Detect which cell encompasses the target text, then output its (X, Y) center coordinate. 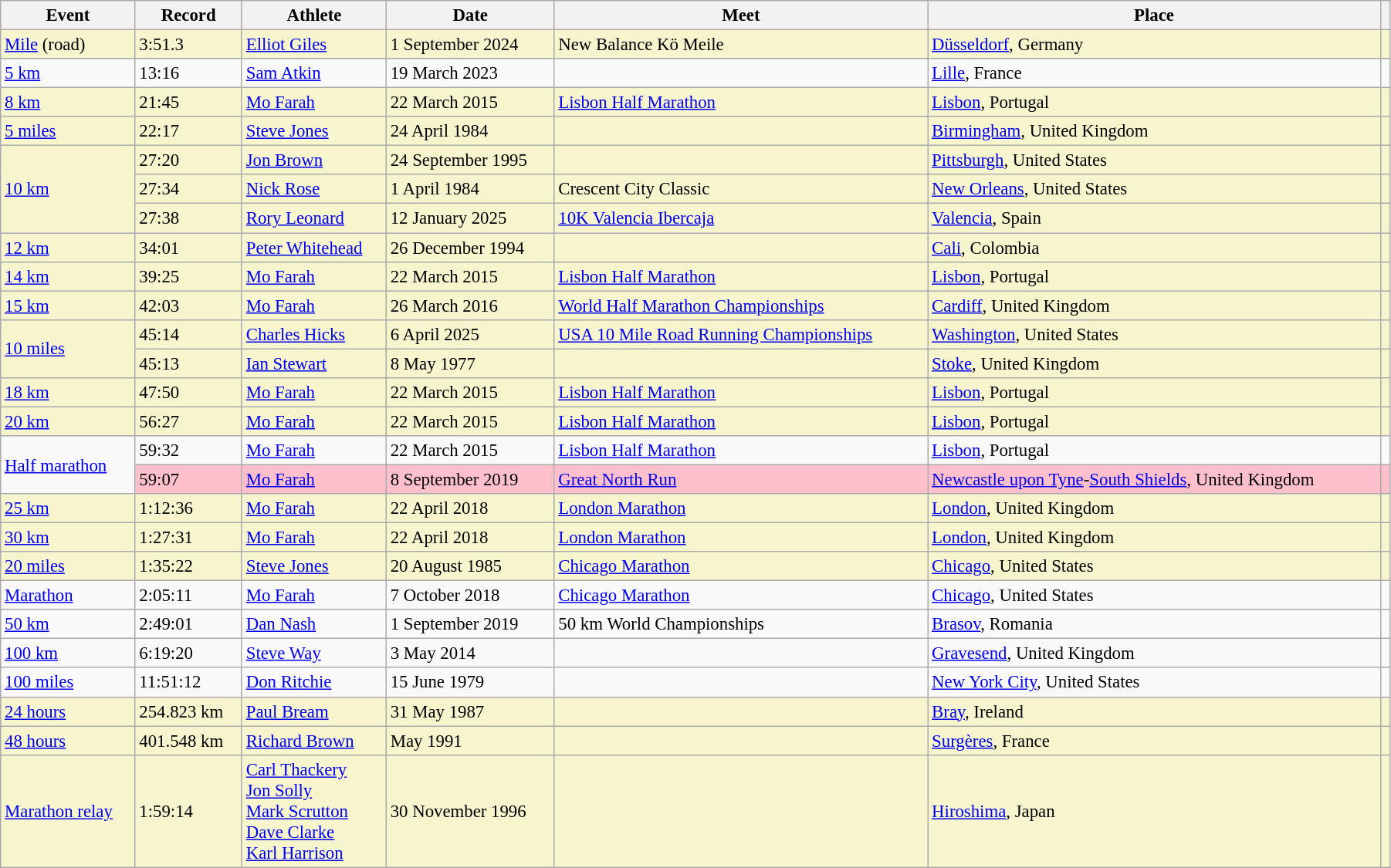
Record (188, 15)
11:51:12 (188, 683)
Meet (741, 15)
20 km (68, 421)
5 km (68, 73)
27:20 (188, 160)
Athlete (313, 15)
21:45 (188, 103)
26 December 1994 (470, 248)
48 hours (68, 741)
Hiroshima, Japan (1154, 811)
Gravesend, United Kingdom (1154, 654)
19 March 2023 (470, 73)
2:49:01 (188, 624)
6:19:20 (188, 654)
30 November 1996 (470, 811)
59:07 (188, 479)
Ian Stewart (313, 363)
Half marathon (68, 464)
27:38 (188, 218)
8 September 2019 (470, 479)
42:03 (188, 306)
34:01 (188, 248)
Great North Run (741, 479)
26 March 2016 (470, 306)
10 km (68, 190)
1:59:14 (188, 811)
24 April 1984 (470, 131)
Düsseldorf, Germany (1154, 45)
27:34 (188, 189)
56:27 (188, 421)
Dan Nash (313, 624)
Don Ritchie (313, 683)
Paul Bream (313, 711)
Sam Atkin (313, 73)
24 September 1995 (470, 160)
Mile (road) (68, 45)
Pittsburgh, United States (1154, 160)
8 May 1977 (470, 363)
45:13 (188, 363)
Carl ThackeryJon SollyMark ScruttonDave ClarkeKarl Harrison (313, 811)
Peter Whitehead (313, 248)
Crescent City Classic (741, 189)
New Balance Kö Meile (741, 45)
Marathon relay (68, 811)
50 km (68, 624)
Cali, Colombia (1154, 248)
Surgères, France (1154, 741)
USA 10 Mile Road Running Championships (741, 334)
5 miles (68, 131)
14 km (68, 276)
Newcastle upon Tyne-South Shields, United Kingdom (1154, 479)
13:16 (188, 73)
Jon Brown (313, 160)
Date (470, 15)
3:51.3 (188, 45)
1 September 2019 (470, 624)
3 May 2014 (470, 654)
Place (1154, 15)
20 August 1985 (470, 566)
New York City, United States (1154, 683)
Brasov, Romania (1154, 624)
12 January 2025 (470, 218)
1:35:22 (188, 566)
Washington, United States (1154, 334)
1 September 2024 (470, 45)
2:05:11 (188, 596)
401.548 km (188, 741)
47:50 (188, 393)
22:17 (188, 131)
Birmingham, United Kingdom (1154, 131)
59:32 (188, 451)
20 miles (68, 566)
May 1991 (470, 741)
Lille, France (1154, 73)
12 km (68, 248)
30 km (68, 538)
39:25 (188, 276)
24 hours (68, 711)
Charles Hicks (313, 334)
Bray, Ireland (1154, 711)
1:27:31 (188, 538)
Event (68, 15)
15 June 1979 (470, 683)
10K Valencia Ibercaja (741, 218)
New Orleans, United States (1154, 189)
Richard Brown (313, 741)
World Half Marathon Championships (741, 306)
254.823 km (188, 711)
Steve Way (313, 654)
10 miles (68, 349)
15 km (68, 306)
25 km (68, 508)
Cardiff, United Kingdom (1154, 306)
Stoke, United Kingdom (1154, 363)
Marathon (68, 596)
1:12:36 (188, 508)
100 km (68, 654)
7 October 2018 (470, 596)
Elliot Giles (313, 45)
6 April 2025 (470, 334)
45:14 (188, 334)
31 May 1987 (470, 711)
Nick Rose (313, 189)
50 km World Championships (741, 624)
Valencia, Spain (1154, 218)
1 April 1984 (470, 189)
Rory Leonard (313, 218)
100 miles (68, 683)
18 km (68, 393)
8 km (68, 103)
